Identify which cell holds the provided text, then report its [x, y] central coordinate. 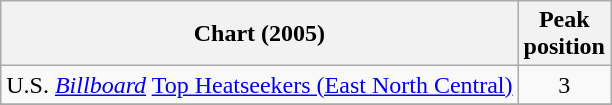
U.S. Billboard Top Heatseekers (East North Central) [260, 85]
3 [564, 85]
Chart (2005) [260, 34]
Peakposition [564, 34]
